Provide the [X, Y] coordinate of the cell's center where the given text is located.  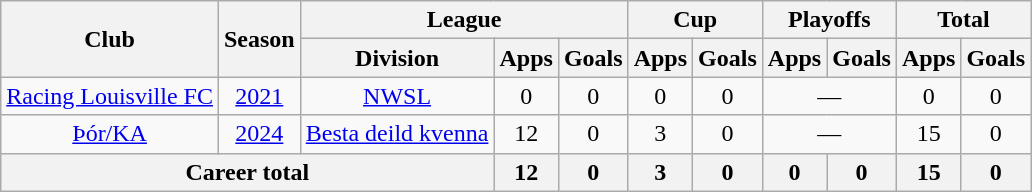
Division [397, 58]
Total [963, 20]
Þór/KA [110, 134]
Playoffs [829, 20]
Racing Louisville FC [110, 96]
Cup [695, 20]
Career total [248, 172]
2024 [259, 134]
Season [259, 39]
Besta deild kvenna [397, 134]
Club [110, 39]
NWSL [397, 96]
League [464, 20]
2021 [259, 96]
